Output the [X, Y] coordinate of the center of the cell containing the given text.  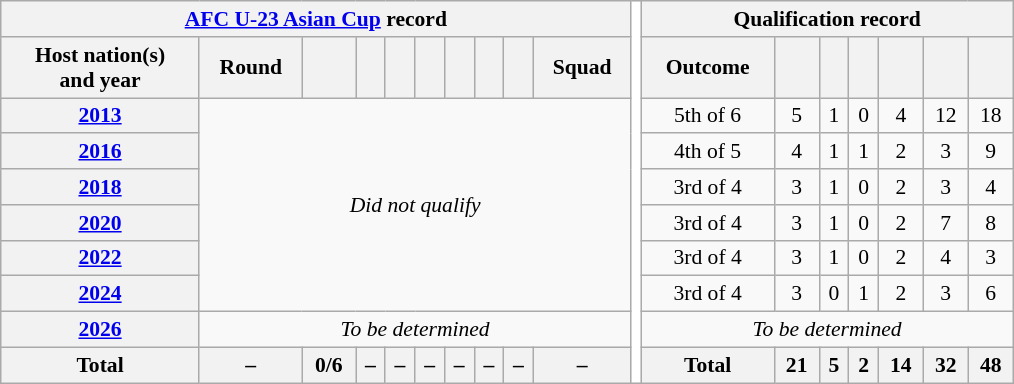
0/6 [328, 365]
7 [946, 223]
21 [796, 365]
5th of 6 [708, 116]
2020 [100, 223]
Round [250, 68]
2016 [100, 152]
Outcome [708, 68]
AFC U-23 Asian Cup record [316, 19]
18 [990, 116]
12 [946, 116]
4th of 5 [708, 152]
Did not qualify [415, 205]
2026 [100, 330]
6 [990, 294]
Host nation(s)and year [100, 68]
Qualification record [827, 19]
8 [990, 223]
2022 [100, 258]
32 [946, 365]
48 [990, 365]
9 [990, 152]
2024 [100, 294]
2013 [100, 116]
Squad [582, 68]
2018 [100, 187]
14 [900, 365]
